Return the (X, Y) coordinate for the center point of the cell that contains the specified text.  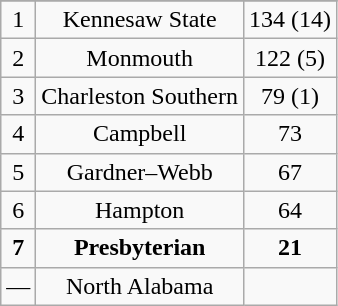
73 (290, 134)
Hampton (140, 210)
134 (14) (290, 20)
64 (290, 210)
Presbyterian (140, 248)
North Alabama (140, 286)
Kennesaw State (140, 20)
Charleston Southern (140, 96)
79 (1) (290, 96)
Monmouth (140, 58)
Campbell (140, 134)
122 (5) (290, 58)
21 (290, 248)
3 (18, 96)
6 (18, 210)
Gardner–Webb (140, 172)
4 (18, 134)
1 (18, 20)
7 (18, 248)
5 (18, 172)
67 (290, 172)
2 (18, 58)
— (18, 286)
